Locate the cell with the specified text and output its [x, y] center coordinate. 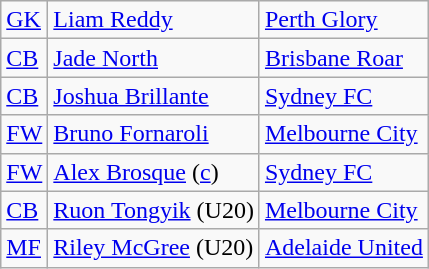
Alex Brosque (c) [154, 172]
MF [24, 248]
Jade North [154, 58]
GK [24, 20]
Bruno Fornaroli [154, 134]
Perth Glory [344, 20]
Ruon Tongyik (U20) [154, 210]
Liam Reddy [154, 20]
Joshua Brillante [154, 96]
Adelaide United [344, 248]
Brisbane Roar [344, 58]
Riley McGree (U20) [154, 248]
